Detect which cell encompasses the target text, then output its [X, Y] center coordinate. 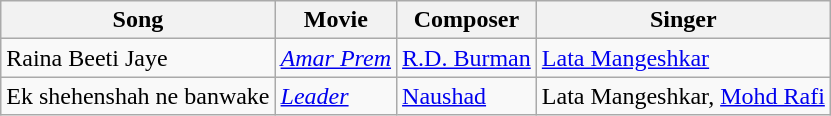
Amar Prem [336, 58]
Singer [683, 20]
Raina Beeti Jaye [138, 58]
Composer [467, 20]
R.D. Burman [467, 58]
Song [138, 20]
Ek shehenshah ne banwake [138, 96]
Movie [336, 20]
Leader [336, 96]
Lata Mangeshkar, Mohd Rafi [683, 96]
Naushad [467, 96]
Lata Mangeshkar [683, 58]
